Extract the (x, y) coordinate from the center of the cell holding the provided text.  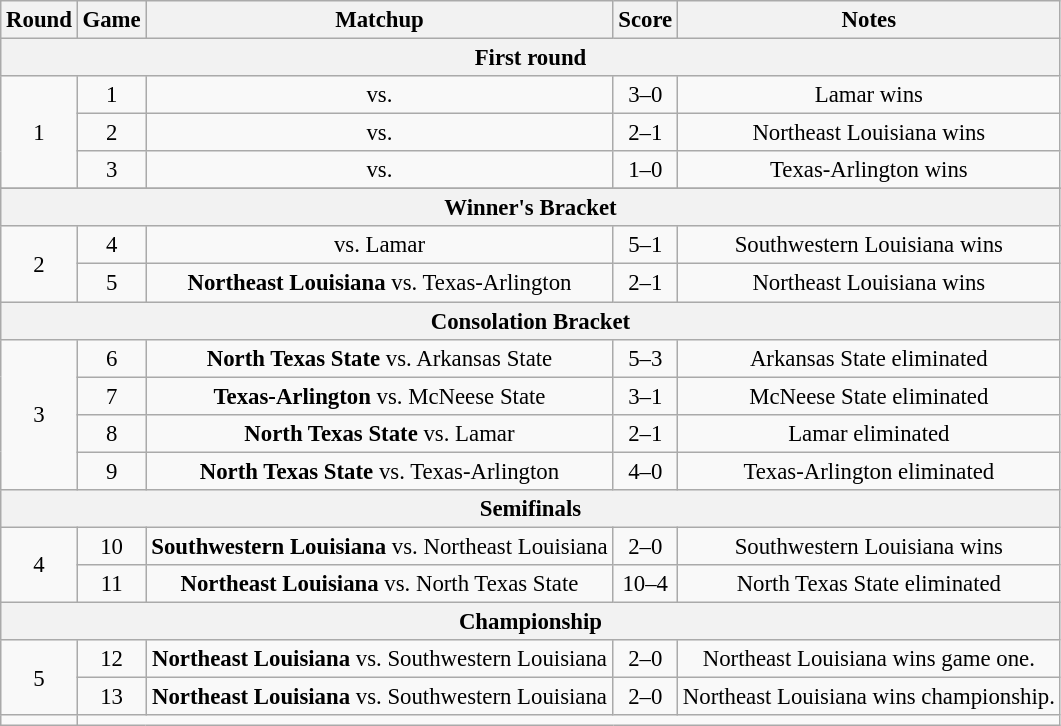
Lamar wins (870, 95)
Arkansas State eliminated (870, 358)
8 (112, 433)
Winner's Bracket (530, 208)
10 (112, 546)
Texas-Arlington wins (870, 170)
Notes (870, 20)
6 (112, 358)
North Texas State vs. Texas-Arlington (380, 471)
1–0 (646, 170)
McNeese State eliminated (870, 396)
Northeast Louisiana vs. North Texas State (380, 584)
9 (112, 471)
Round (39, 20)
13 (112, 697)
Score (646, 20)
North Texas State eliminated (870, 584)
5–1 (646, 245)
12 (112, 659)
Matchup (380, 20)
Championship (530, 621)
First round (530, 58)
Texas-Arlington eliminated (870, 471)
11 (112, 584)
Northeast Louisiana wins game one. (870, 659)
Lamar eliminated (870, 433)
5–3 (646, 358)
Semifinals (530, 509)
4–0 (646, 471)
Southwestern Louisiana vs. Northeast Louisiana (380, 546)
Consolation Bracket (530, 321)
Texas-Arlington vs. McNeese State (380, 396)
3–1 (646, 396)
Northeast Louisiana vs. Texas-Arlington (380, 283)
7 (112, 396)
Game (112, 20)
North Texas State vs. Arkansas State (380, 358)
3–0 (646, 95)
10–4 (646, 584)
North Texas State vs. Lamar (380, 433)
Northeast Louisiana wins championship. (870, 697)
vs. Lamar (380, 245)
